Return the (x, y) coordinate for the center point of the cell that contains the specified text.  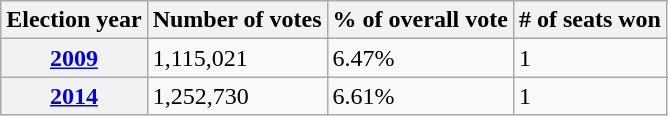
6.61% (420, 96)
2014 (74, 96)
1,115,021 (237, 58)
% of overall vote (420, 20)
2009 (74, 58)
1,252,730 (237, 96)
6.47% (420, 58)
Number of votes (237, 20)
Election year (74, 20)
# of seats won (590, 20)
